Return [X, Y] of the center of cell containing provided text 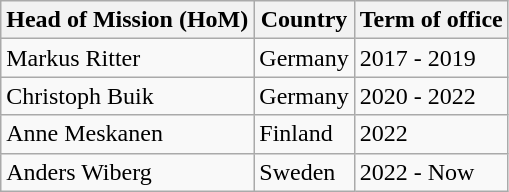
Country [304, 20]
Anders Wiberg [128, 172]
2020 - 2022 [431, 96]
Head of Mission (HoM) [128, 20]
2022 - Now [431, 172]
Finland [304, 134]
2022 [431, 134]
Term of office [431, 20]
Anne Meskanen [128, 134]
Markus Ritter [128, 58]
2017 - 2019 [431, 58]
Christoph Buik [128, 96]
Sweden [304, 172]
